Locate the cell with the specified text and output its [x, y] center coordinate. 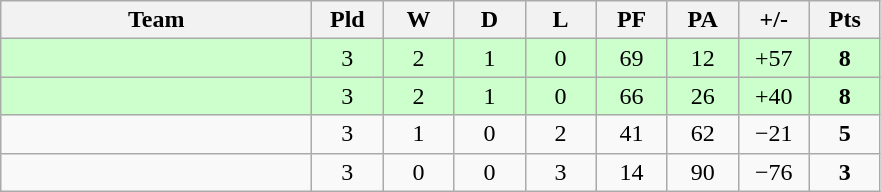
12 [702, 58]
41 [632, 134]
W [418, 20]
D [490, 20]
26 [702, 96]
−21 [774, 134]
PA [702, 20]
69 [632, 58]
5 [844, 134]
Team [156, 20]
−76 [774, 172]
90 [702, 172]
PF [632, 20]
L [560, 20]
66 [632, 96]
+40 [774, 96]
62 [702, 134]
+/- [774, 20]
Pld [348, 20]
+57 [774, 58]
14 [632, 172]
Pts [844, 20]
